Locate the cell with the specified text and output its [X, Y] center coordinate. 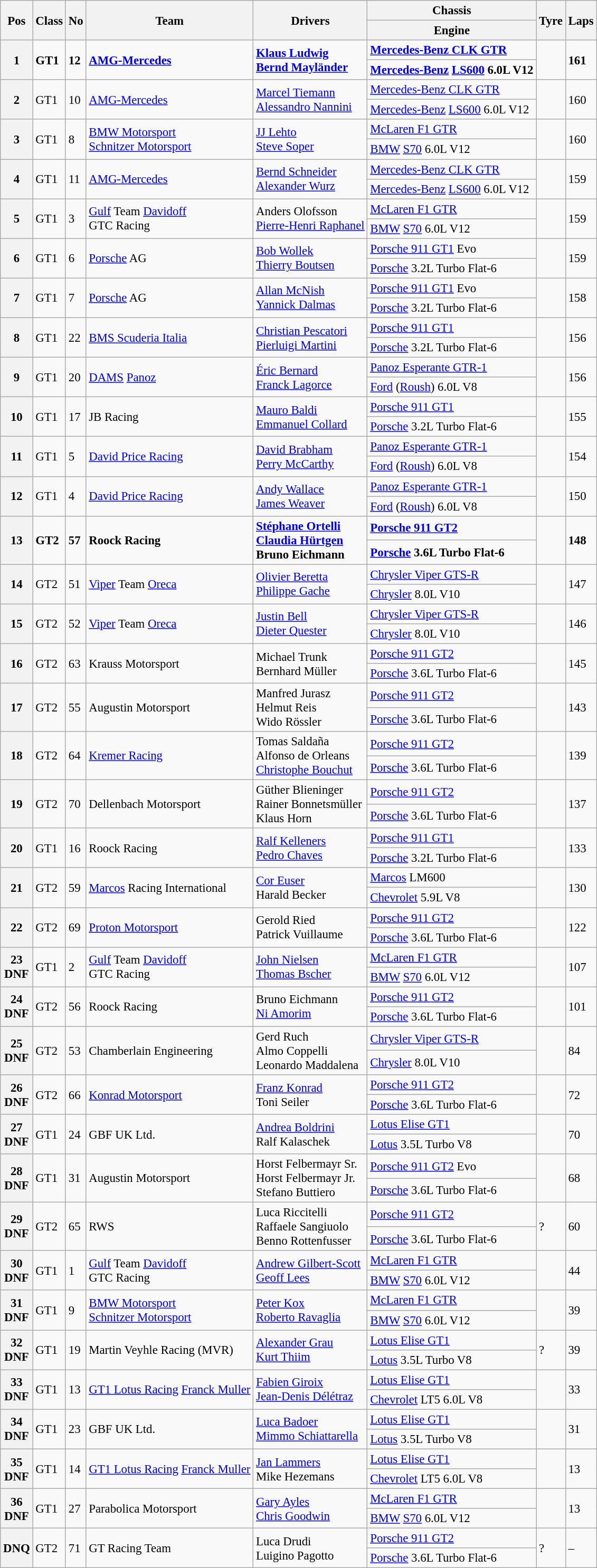
Alexander Grau Kurt Thiim [310, 1350]
155 [581, 417]
Gerold Ried Patrick Vuillaume [310, 927]
Manfred Jurasz Helmut Reis Wido Rössler [310, 708]
Gary Ayles Chris Goodwin [310, 1508]
Parabolica Motorsport [170, 1508]
133 [581, 848]
15 [17, 623]
Klaus Ludwig Bernd Mayländer [310, 60]
69 [75, 927]
Olivier Beretta Philippe Gache [310, 584]
32DNF [17, 1350]
DAMS Panoz [170, 378]
56 [75, 1006]
Éric Bernard Franck Lagorce [310, 378]
JB Racing [170, 417]
150 [581, 496]
Marcos Racing International [170, 888]
59 [75, 888]
Chassis [452, 11]
139 [581, 756]
Engine [452, 31]
Laps [581, 20]
34DNF [17, 1429]
29DNF [17, 1227]
RWS [170, 1227]
Fabien Giroix Jean-Denis Délétraz [310, 1389]
145 [581, 663]
27 [75, 1508]
Horst Felbermayr Sr. Horst Felbermayr Jr. Stefano Buttiero [310, 1178]
Güther Blieninger Rainer Bonnetsmüller Klaus Horn [310, 804]
Stéphane Ortelli Claudia Hürtgen Bruno Eichmann [310, 540]
107 [581, 967]
161 [581, 60]
28DNF [17, 1178]
Luca Riccitelli Raffaele Sangiuolo Benno Rottenfusser [310, 1227]
52 [75, 623]
Ralf Kelleners Pedro Chaves [310, 848]
David Brabham Perry McCarthy [310, 457]
Team [170, 20]
122 [581, 927]
35DNF [17, 1468]
John Nielsen Thomas Bscher [310, 967]
33 [581, 1389]
25DNF [17, 1051]
Bruno Eichmann Ni Amorim [310, 1006]
64 [75, 756]
146 [581, 623]
Porsche 911 GT2 Evo [452, 1166]
Konrad Motorsport [170, 1095]
57 [75, 540]
Kremer Racing [170, 756]
Tomas Saldaña Alfonso de Orleans Christophe Bouchut [310, 756]
65 [75, 1227]
Class [50, 20]
27DNF [17, 1134]
147 [581, 584]
26DNF [17, 1095]
Anders Olofsson Pierre-Henri Raphanel [310, 218]
Justin Bell Dieter Quester [310, 623]
24 [75, 1134]
23DNF [17, 967]
Franz Konrad Toni Seiler [310, 1095]
Luca Drudi Luigino Pagotto [310, 1548]
Martin Veyhle Racing (MVR) [170, 1350]
55 [75, 708]
Pos [17, 20]
Luca Badoer Mimmo Schiattarella [310, 1429]
Mauro Baldi Emmanuel Collard [310, 417]
68 [581, 1178]
63 [75, 663]
44 [581, 1270]
36DNF [17, 1508]
Marcos LM600 [452, 878]
Bob Wollek Thierry Boutsen [310, 258]
60 [581, 1227]
Chevrolet 5.9L V8 [452, 898]
Cor Euser Harald Becker [310, 888]
30DNF [17, 1270]
Marcel Tiemann Alessandro Nannini [310, 99]
33DNF [17, 1389]
Andrea Boldrini Ralf Kalaschek [310, 1134]
Peter Kox Roberto Ravaglia [310, 1310]
51 [75, 584]
143 [581, 708]
71 [75, 1548]
Andrew Gilbert-Scott Geoff Lees [310, 1270]
18 [17, 756]
Christian Pescatori Pierluigi Martini [310, 338]
Allan McNish Yannick Dalmas [310, 297]
Dellenbach Motorsport [170, 804]
Michael Trunk Bernhard Müller [310, 663]
Gerd Ruch Almo Coppelli Leonardo Maddalena [310, 1051]
84 [581, 1051]
BMS Scuderia Italia [170, 338]
– [581, 1548]
72 [581, 1095]
66 [75, 1095]
Jan Lammers Mike Hezemans [310, 1468]
130 [581, 888]
21 [17, 888]
Tyre [551, 20]
Drivers [310, 20]
GT Racing Team [170, 1548]
DNQ [17, 1548]
JJ Lehto Steve Soper [310, 139]
23 [75, 1429]
101 [581, 1006]
24DNF [17, 1006]
Chamberlain Engineering [170, 1051]
Bernd Schneider Alexander Wurz [310, 179]
53 [75, 1051]
137 [581, 804]
No [75, 20]
Proton Motorsport [170, 927]
Andy Wallace James Weaver [310, 496]
148 [581, 540]
Krauss Motorsport [170, 663]
154 [581, 457]
158 [581, 297]
31DNF [17, 1310]
